Return (X, Y) of the center of cell containing provided text 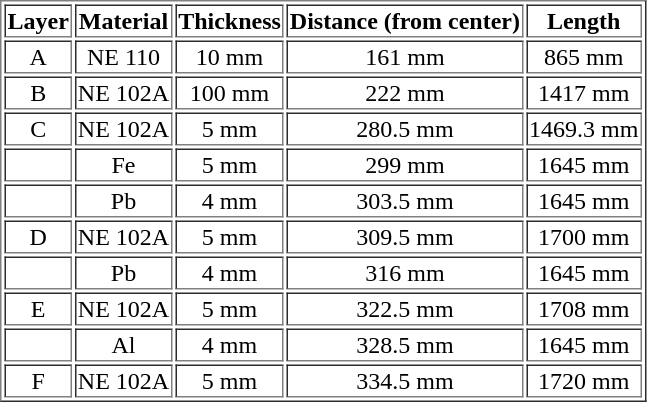
A (38, 56)
100 mm (230, 92)
Fe (124, 164)
Layer (38, 20)
Distance (from center) (405, 20)
1469.3 mm (584, 128)
Al (124, 344)
1720 mm (584, 380)
1700 mm (584, 236)
316 mm (405, 272)
B (38, 92)
161 mm (405, 56)
299 mm (405, 164)
322.5 mm (405, 308)
280.5 mm (405, 128)
NE 110 (124, 56)
10 mm (230, 56)
D (38, 236)
Thickness (230, 20)
309.5 mm (405, 236)
222 mm (405, 92)
C (38, 128)
328.5 mm (405, 344)
334.5 mm (405, 380)
865 mm (584, 56)
F (38, 380)
303.5 mm (405, 200)
1417 mm (584, 92)
E (38, 308)
Length (584, 20)
1708 mm (584, 308)
Material (124, 20)
